Extract the (X, Y) coordinate from the center of the cell holding the provided text.  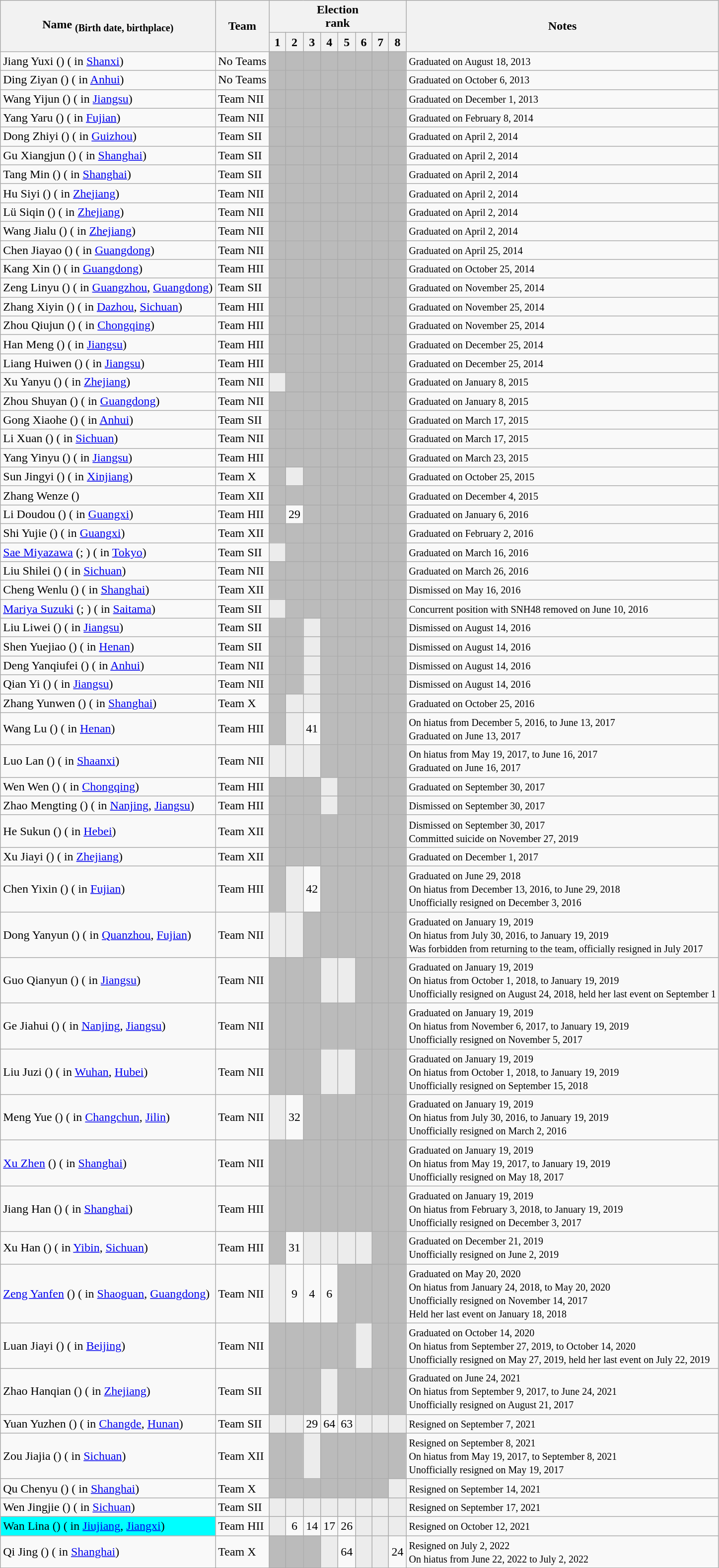
Resigned on September 17, 2021 (562, 1507)
Resigned on October 12, 2021 (562, 1526)
14 (312, 1526)
Sun Jingyi () ( in Xinjiang) (108, 476)
Ge Jiahui () ( in Nanjing, Jiangsu) (108, 1026)
5 (347, 42)
Chen Yixin () ( in Fujian) (108, 889)
Graduated on April 25, 2014 (562, 250)
Luo Lan () ( in Shaanxi) (108, 761)
Graduated on February 8, 2014 (562, 118)
Graduated on February 2, 2016 (562, 533)
Concurrent position with SNH48 removed on June 10, 2016 (562, 609)
Resigned on July 2, 2022On hiatus from June 22, 2022 to July 2, 2022 (562, 1551)
Liu Juzi () ( in Wuhan, Hubei) (108, 1072)
42 (312, 889)
Zou Jiajia () ( in Sichuan) (108, 1456)
Graduated on January 19, 2019On hiatus from November 6, 2017, to January 19, 2019Unofficially resigned on November 5, 2017 (562, 1026)
Zhang Yunwen () ( in Shanghai) (108, 703)
Zhou Shuyan () ( in Guangdong) (108, 401)
Graduated on September 30, 2017 (562, 786)
Dong Zhiyi () ( in Guizhou) (108, 136)
3 (312, 42)
On hiatus from May 19, 2017, to June 16, 2017 Graduated on June 16, 2017 (562, 761)
Graduated on December 1, 2017 (562, 856)
Hu Siyi () ( in Zhejiang) (108, 193)
Zhang Wenze () (108, 495)
Jiang Han () ( in Shanghai) (108, 1209)
17 (330, 1526)
Wang Yijun () ( in Jiangsu) (108, 99)
Kang Xin () ( in Guangdong) (108, 269)
Xu Zhen () ( in Shanghai) (108, 1163)
Dismissed on September 30, 2017 (562, 805)
Wen Wen () ( in Chongqing) (108, 786)
2 (295, 42)
Wang Lu () ( in Henan) (108, 728)
24 (397, 1551)
Graduated on October 25, 2015 (562, 476)
Graduated on October 25, 2016 (562, 703)
Chen Jiayao () ( in Guangdong) (108, 250)
Graduated on December 21, 2019Unofficially resigned on June 2, 2019 (562, 1247)
Li Doudou () ( in Guangxi) (108, 514)
Graduated on January 19, 2019On hiatus from February 3, 2018, to January 19, 2019Unofficially resigned on December 3, 2017 (562, 1209)
Gong Xiaohe () ( in Anhui) (108, 420)
Yang Yinyu () ( in Jiangsu) (108, 457)
Ding Ziyan () ( in Anhui) (108, 80)
Team (242, 26)
Zhou Qiujun () ( in Chongqing) (108, 326)
Resigned on September 14, 2021 (562, 1488)
Cheng Wenlu () ( in Shanghai) (108, 590)
Lü Siqin () ( in Zhejiang) (108, 212)
Dismissed on May 16, 2016 (562, 590)
Zhao Mengting () ( in Nanjing, Jiangsu) (108, 805)
Qu Chenyu () ( in Shanghai) (108, 1488)
Graduated on January 19, 2019On hiatus from July 30, 2016, to January 19, 2019Unofficially resigned on March 2, 2016 (562, 1117)
Liu Shilei () ( in Sichuan) (108, 571)
Sae Miyazawa (; ) ( in Tokyo) (108, 552)
On hiatus from December 5, 2016, to June 13, 2017 Graduated on June 13, 2017 (562, 728)
Graduated on January 19, 2019On hiatus from May 19, 2017, to January 19, 2019Unofficially resigned on May 18, 2017 (562, 1163)
Notes (562, 26)
Yang Yaru () ( in Fujian) (108, 118)
Shi Yujie () ( in Guangxi) (108, 533)
Name (Birth date, birthplace) (108, 26)
Graduated on March 26, 2016 (562, 571)
41 (312, 728)
Xu Han () ( in Yibin, Sichuan) (108, 1247)
Graduated on October 6, 2013 (562, 80)
Tang Min () ( in Shanghai) (108, 174)
Luan Jiayi () ( in Beijing) (108, 1346)
Deng Yanqiufei () ( in Anhui) (108, 665)
31 (295, 1247)
7 (380, 42)
8 (397, 42)
Graduated on August 18, 2013 (562, 61)
Guo Qianyun () ( in Jiangsu) (108, 980)
9 (295, 1293)
Electionrank (338, 17)
Graduated on June 24, 2021On hiatus from September 9, 2017, to June 24, 2021Unofficially resigned on August 21, 2017 (562, 1391)
32 (295, 1117)
Dismissed on September 30, 2017 Committed suicide on November 27, 2019 (562, 831)
Mariya Suzuki (; ) ( in Saitama) (108, 609)
Graduated on October 25, 2014 (562, 269)
Graduated on January 6, 2016 (562, 514)
Han Meng () ( in Jiangsu) (108, 344)
Graduated on June 29, 2018On hiatus from December 13, 2016, to June 29, 2018Unofficially resigned on December 3, 2016 (562, 889)
Dong Yanyun () ( in Quanzhou, Fujian) (108, 935)
1 (278, 42)
Graduated on January 19, 2019On hiatus from October 1, 2018, to January 19, 2019Unofficially resigned on September 15, 2018 (562, 1072)
26 (347, 1526)
Qian Yi () ( in Jiangsu) (108, 684)
Xu Yanyu () ( in Zhejiang) (108, 382)
Wen Jingjie () ( in Sichuan) (108, 1507)
Shen Yuejiao () ( in Henan) (108, 647)
Yuan Yuzhen () ( in Changde, Hunan) (108, 1424)
Li Xuan () ( in Sichuan) (108, 439)
Liang Huiwen () ( in Jiangsu) (108, 363)
Wang Jialu () ( in Zhejiang) (108, 231)
He Sukun () ( in Hebei) (108, 831)
Graduated on December 4, 2015 (562, 495)
Gu Xiangjun () ( in Shanghai) (108, 155)
Graduated on December 1, 2013 (562, 99)
Resigned on September 8, 2021On hiatus from May 19, 2017, to September 8, 2021Unofficially resigned on May 19, 2017 (562, 1456)
Meng Yue () ( in Changchun, Jilin) (108, 1117)
Zeng Yanfen () ( in Shaoguan, Guangdong) (108, 1293)
Zhang Xiyin () ( in Dazhou, Sichuan) (108, 307)
Zhao Hanqian () ( in Zhejiang) (108, 1391)
Qi Jing () ( in Shanghai) (108, 1551)
63 (347, 1424)
Resigned on September 7, 2021 (562, 1424)
Liu Liwei () ( in Jiangsu) (108, 628)
Zeng Linyu () ( in Guangzhou, Guangdong) (108, 288)
Xu Jiayi () ( in Zhejiang) (108, 856)
Wan Lina () ( in Jiujiang, Jiangxi) (108, 1526)
Graduated on March 16, 2016 (562, 552)
Jiang Yuxi () ( in Shanxi) (108, 61)
Graduated on March 23, 2015 (562, 457)
